Pinpoint the cell where the given text exists, returning its [X, Y] midpoint coordinate. 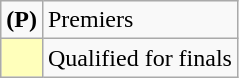
Qualified for finals [140, 58]
(P) [22, 20]
Premiers [140, 20]
